For the text-containing cell, return its midpoint in [x, y] coordinate format. 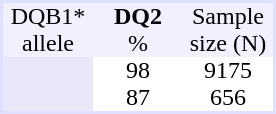
% [138, 44]
DQB1* [48, 16]
656 [228, 98]
allele [48, 44]
DQ2 [138, 16]
size (N) [228, 44]
9175 [228, 70]
Sample [228, 16]
98 [138, 70]
87 [138, 98]
